Provide the (x, y) coordinate of the cell's center where the given text is located.  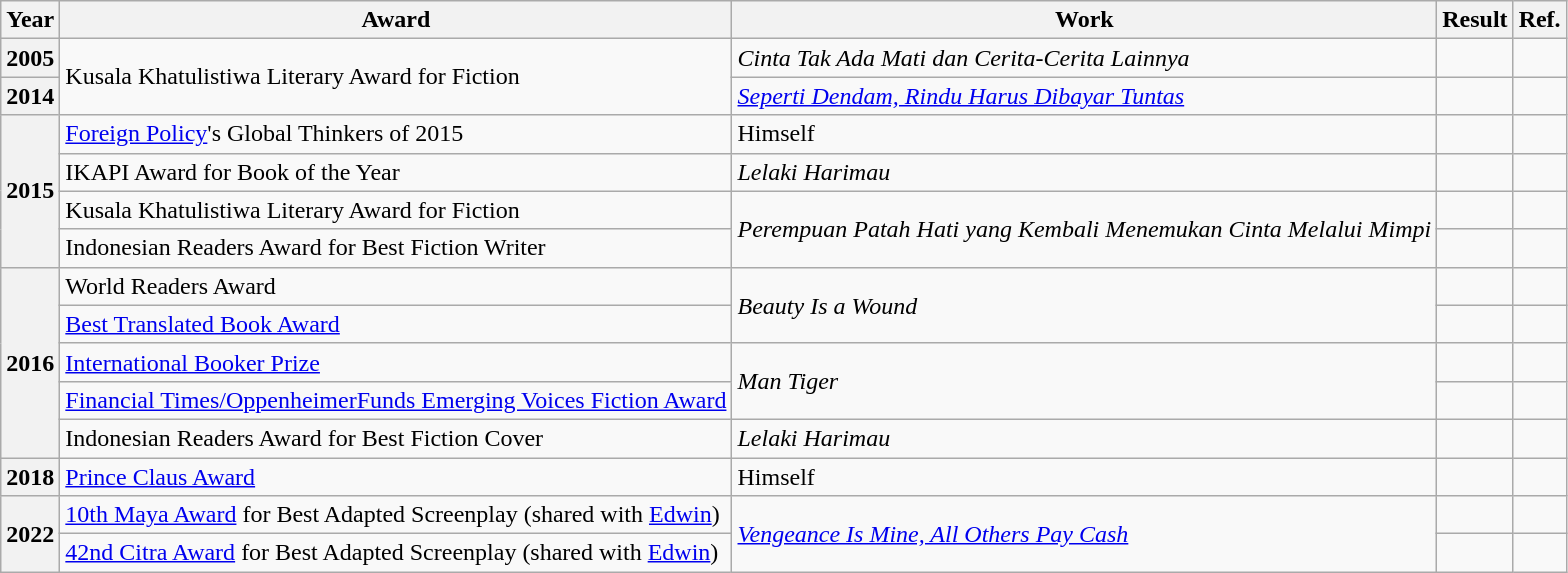
Result (1475, 20)
Year (30, 20)
2014 (30, 96)
2016 (30, 362)
Indonesian Readers Award for Best Fiction Writer (396, 248)
2018 (30, 477)
Financial Times/OppenheimerFunds Emerging Voices Fiction Award (396, 400)
2005 (30, 58)
Work (1084, 20)
2022 (30, 534)
Perempuan Patah Hati yang Kembali Menemukan Cinta Melalui Mimpi (1084, 229)
2015 (30, 191)
Best Translated Book Award (396, 324)
42nd Citra Award for Best Adapted Screenplay (shared with Edwin) (396, 553)
IKAPI Award for Book of the Year (396, 172)
10th Maya Award for Best Adapted Screenplay (shared with Edwin) (396, 515)
Man Tiger (1084, 381)
Cinta Tak Ada Mati dan Cerita-Cerita Lainnya (1084, 58)
Seperti Dendam, Rindu Harus Dibayar Tuntas (1084, 96)
World Readers Award (396, 286)
Beauty Is a Wound (1084, 305)
Award (396, 20)
Ref. (1540, 20)
International Booker Prize (396, 362)
Prince Claus Award (396, 477)
Indonesian Readers Award for Best Fiction Cover (396, 438)
Vengeance Is Mine, All Others Pay Cash (1084, 534)
Foreign Policy's Global Thinkers of 2015 (396, 134)
